Detect which cell encompasses the target text, then output its (x, y) center coordinate. 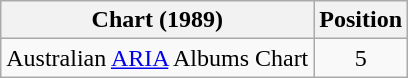
5 (361, 58)
Australian ARIA Albums Chart (158, 58)
Position (361, 20)
Chart (1989) (158, 20)
